Detect which cell encompasses the target text, then output its (X, Y) center coordinate. 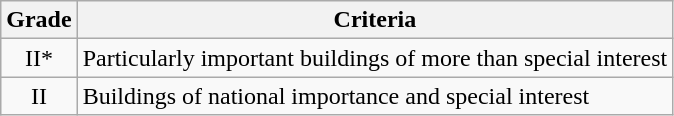
Particularly important buildings of more than special interest (375, 58)
II (39, 96)
Criteria (375, 20)
Buildings of national importance and special interest (375, 96)
Grade (39, 20)
II* (39, 58)
